Determine the [x, y] coordinate at the center of the cell enclosing the given text.  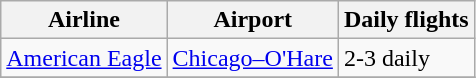
Airline [84, 20]
Chicago–O'Hare [252, 58]
2-3 daily [406, 58]
Daily flights [406, 20]
American Eagle [84, 58]
Airport [252, 20]
